Pinpoint the cell where the given text exists, returning its [x, y] midpoint coordinate. 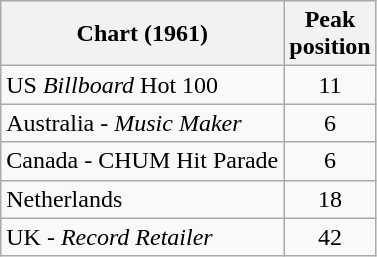
UK - Record Retailer [142, 237]
Canada - CHUM Hit Parade [142, 161]
Australia - Music Maker [142, 123]
US Billboard Hot 100 [142, 85]
11 [330, 85]
Chart (1961) [142, 34]
Netherlands [142, 199]
Peakposition [330, 34]
42 [330, 237]
18 [330, 199]
